Return [x, y] of the center of cell containing provided text 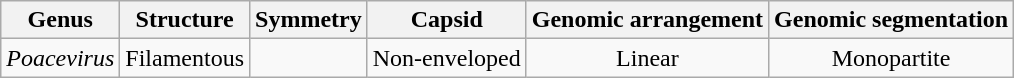
Genomic arrangement [647, 20]
Monopartite [892, 58]
Capsid [446, 20]
Genus [60, 20]
Poacevirus [60, 58]
Structure [185, 20]
Symmetry [309, 20]
Linear [647, 58]
Genomic segmentation [892, 20]
Non-enveloped [446, 58]
Filamentous [185, 58]
